Identify which cell holds the provided text, then report its [X, Y] central coordinate. 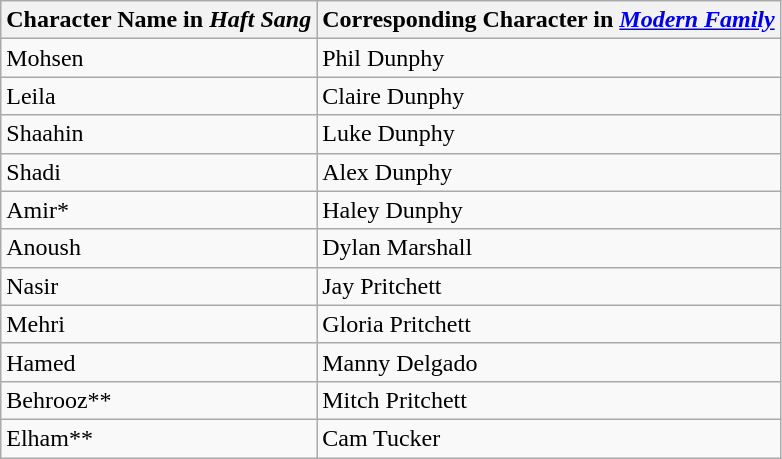
Haley Dunphy [549, 210]
Cam Tucker [549, 438]
Amir* [159, 210]
Manny Delgado [549, 362]
Anoush [159, 248]
Dylan Marshall [549, 248]
Alex Dunphy [549, 172]
Jay Pritchett [549, 286]
Claire Dunphy [549, 96]
Elham** [159, 438]
Hamed [159, 362]
Mitch Pritchett [549, 400]
Shaahin [159, 134]
Luke Dunphy [549, 134]
Mohsen [159, 58]
Character Name in Haft Sang [159, 20]
Shadi [159, 172]
Mehri [159, 324]
Gloria Pritchett [549, 324]
Nasir [159, 286]
Phil Dunphy [549, 58]
Leila [159, 96]
Behrooz** [159, 400]
Corresponding Character in Modern Family [549, 20]
